Search for the cell housing the specified text and yield its [x, y] center coordinate. 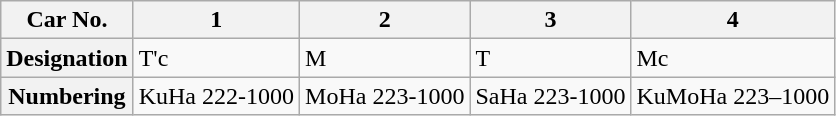
KuMoHa 223–1000 [733, 96]
KuHa 222-1000 [216, 96]
Numbering [67, 96]
Designation [67, 58]
SaHa 223-1000 [550, 96]
T [550, 58]
Car No. [67, 20]
MoHa 223-1000 [385, 96]
Mc [733, 58]
M [385, 58]
T'c [216, 58]
4 [733, 20]
2 [385, 20]
3 [550, 20]
1 [216, 20]
